Capture the cell that displays the provided text and extract its [x, y] central coordinate. 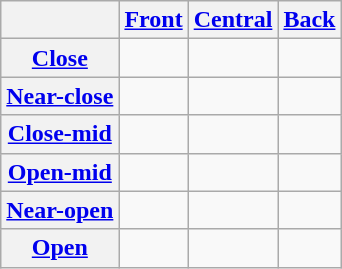
Open-mid [60, 172]
Near-close [60, 96]
Back [310, 20]
Near-open [60, 210]
Close-mid [60, 134]
Central [233, 20]
Front [154, 20]
Open [60, 248]
Close [60, 58]
